Capture the cell that displays the provided text and extract its [x, y] central coordinate. 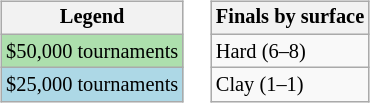
$50,000 tournaments [92, 51]
$25,000 tournaments [92, 85]
Finals by surface [290, 18]
Hard (6–8) [290, 51]
Legend [92, 18]
Clay (1–1) [290, 85]
